Capture the cell that displays the provided text and extract its (X, Y) central coordinate. 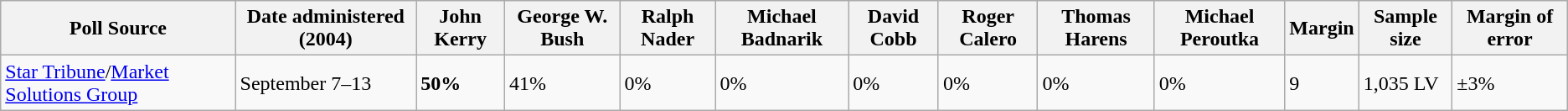
±3% (1509, 82)
50% (461, 82)
41% (563, 82)
Star Tribune/Market Solutions Group (118, 82)
George W. Bush (563, 29)
Margin of error (1509, 29)
Poll Source (118, 29)
Date administered (2004) (326, 29)
Sample size (1406, 29)
Michael Badnarik (782, 29)
David Cobb (894, 29)
Margin (1322, 29)
Roger Calero (988, 29)
9 (1322, 82)
John Kerry (461, 29)
Michael Peroutka (1220, 29)
Thomas Harens (1096, 29)
1,035 LV (1406, 82)
September 7–13 (326, 82)
Ralph Nader (668, 29)
